Identify which cell holds the provided text, then report its [x, y] central coordinate. 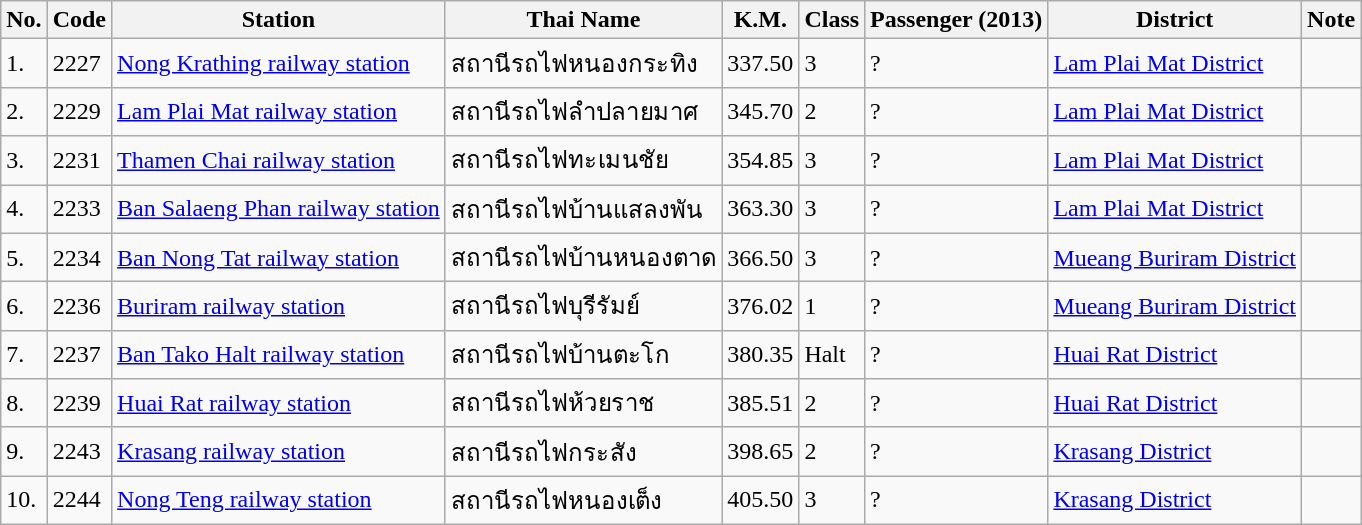
สถานีรถไฟหนองเต็ง [584, 500]
K.M. [760, 20]
Class [832, 20]
Thamen Chai railway station [279, 160]
5. [24, 258]
9. [24, 452]
Station [279, 20]
380.35 [760, 354]
Thai Name [584, 20]
345.70 [760, 112]
2227 [79, 64]
4. [24, 208]
สถานีรถไฟหนองกระทิง [584, 64]
Krasang railway station [279, 452]
Passenger (2013) [956, 20]
2237 [79, 354]
Halt [832, 354]
2233 [79, 208]
สถานีรถไฟบุรีรัมย์ [584, 306]
สถานีรถไฟบ้านแสลงพัน [584, 208]
7. [24, 354]
2236 [79, 306]
385.51 [760, 404]
2231 [79, 160]
สถานีรถไฟทะเมนชัย [584, 160]
6. [24, 306]
Note [1332, 20]
Nong Krathing railway station [279, 64]
10. [24, 500]
No. [24, 20]
Code [79, 20]
Lam Plai Mat railway station [279, 112]
2244 [79, 500]
8. [24, 404]
สถานีรถไฟห้วยราช [584, 404]
Huai Rat railway station [279, 404]
1. [24, 64]
405.50 [760, 500]
สถานีรถไฟกระสัง [584, 452]
2243 [79, 452]
Ban Salaeng Phan railway station [279, 208]
สถานีรถไฟลำปลายมาศ [584, 112]
2234 [79, 258]
2239 [79, 404]
1 [832, 306]
สถานีรถไฟบ้านหนองตาด [584, 258]
Nong Teng railway station [279, 500]
Ban Nong Tat railway station [279, 258]
สถานีรถไฟบ้านตะโก [584, 354]
376.02 [760, 306]
3. [24, 160]
District [1175, 20]
398.65 [760, 452]
354.85 [760, 160]
Ban Tako Halt railway station [279, 354]
Buriram railway station [279, 306]
2229 [79, 112]
337.50 [760, 64]
363.30 [760, 208]
366.50 [760, 258]
2. [24, 112]
